Pinpoint the cell where the given text exists, returning its (x, y) midpoint coordinate. 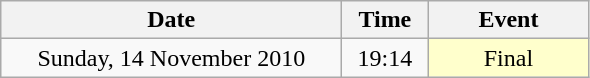
19:14 (385, 58)
Date (172, 20)
Time (385, 20)
Final (508, 58)
Event (508, 20)
Sunday, 14 November 2010 (172, 58)
